Pinpoint the cell where the given text exists, returning its (X, Y) midpoint coordinate. 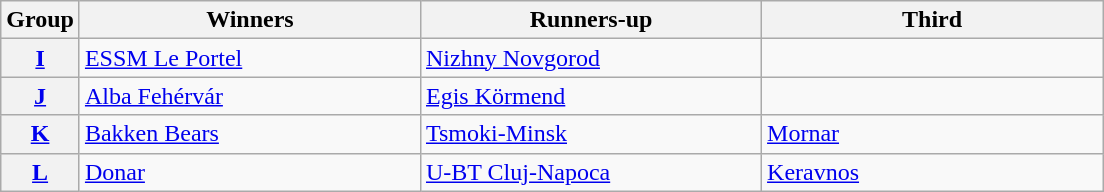
Alba Fehérvár (250, 96)
Tsmoki-Minsk (590, 134)
K (40, 134)
Winners (250, 20)
I (40, 58)
Third (932, 20)
J (40, 96)
Donar (250, 172)
Runners-up (590, 20)
L (40, 172)
ESSM Le Portel (250, 58)
Group (40, 20)
Nizhny Novgorod (590, 58)
Egis Körmend (590, 96)
Keravnos (932, 172)
U-BT Cluj-Napoca (590, 172)
Mornar (932, 134)
Bakken Bears (250, 134)
